Detect which cell encompasses the target text, then output its [x, y] center coordinate. 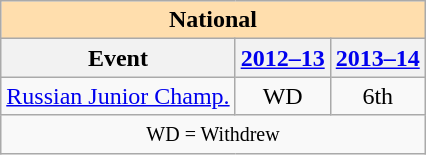
WD = Withdrew [214, 134]
2012–13 [282, 58]
6th [378, 96]
Russian Junior Champ. [118, 96]
Event [118, 58]
2013–14 [378, 58]
National [214, 20]
WD [282, 96]
